Pinpoint the cell where the given text exists, returning its [X, Y] midpoint coordinate. 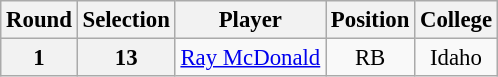
Selection [126, 20]
RB [370, 58]
Ray McDonald [250, 58]
1 [39, 58]
13 [126, 58]
Idaho [456, 58]
Round [39, 20]
Position [370, 20]
Player [250, 20]
College [456, 20]
